Output the [X, Y] coordinate of the center of the cell containing the given text.  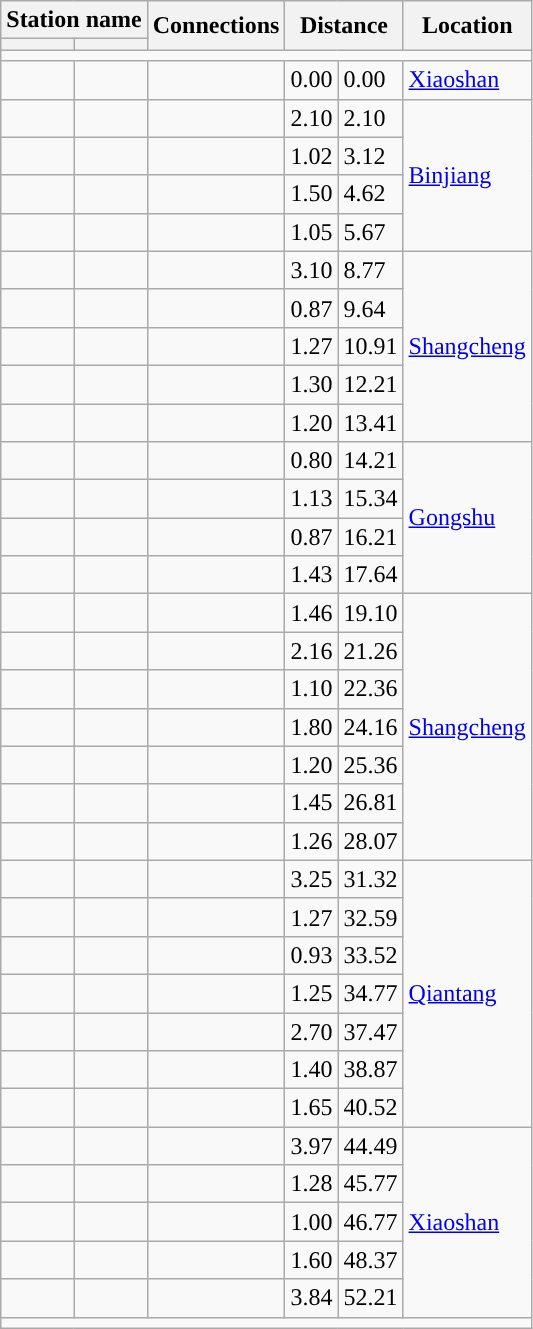
24.16 [370, 727]
33.52 [370, 955]
38.87 [370, 1070]
19.10 [370, 613]
25.36 [370, 765]
48.37 [370, 1260]
1.10 [312, 689]
10.91 [370, 346]
1.80 [312, 727]
1.65 [312, 1108]
1.60 [312, 1260]
45.77 [370, 1184]
16.21 [370, 537]
14.21 [370, 461]
8.77 [370, 270]
1.25 [312, 993]
1.45 [312, 803]
34.77 [370, 993]
Binjiang [467, 175]
0.80 [312, 461]
37.47 [370, 1031]
Distance [344, 26]
17.64 [370, 575]
5.67 [370, 232]
Location [467, 26]
40.52 [370, 1108]
32.59 [370, 917]
9.64 [370, 308]
1.26 [312, 841]
1.43 [312, 575]
21.26 [370, 651]
1.13 [312, 499]
22.36 [370, 689]
1.50 [312, 194]
3.97 [312, 1146]
52.21 [370, 1298]
1.46 [312, 613]
Qiantang [467, 993]
13.41 [370, 423]
12.21 [370, 384]
3.25 [312, 879]
Gongshu [467, 518]
2.70 [312, 1031]
1.02 [312, 156]
0.93 [312, 955]
1.40 [312, 1070]
1.28 [312, 1184]
2.16 [312, 651]
1.00 [312, 1222]
Connections [216, 26]
1.30 [312, 384]
31.32 [370, 879]
1.05 [312, 232]
15.34 [370, 499]
Station name [74, 20]
3.84 [312, 1298]
3.10 [312, 270]
3.12 [370, 156]
4.62 [370, 194]
44.49 [370, 1146]
46.77 [370, 1222]
26.81 [370, 803]
28.07 [370, 841]
